Output the (X, Y) coordinate of the center of the cell containing the given text.  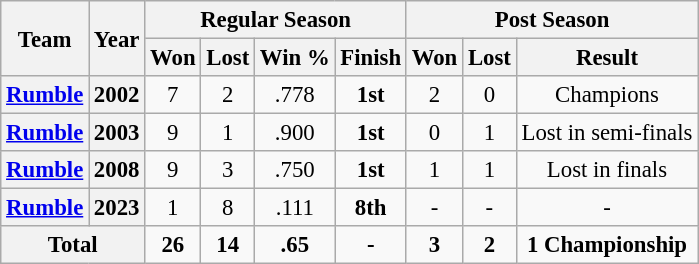
1 Championship (606, 245)
8 (228, 208)
Post Season (552, 20)
Finish (370, 58)
Total (73, 245)
Lost in semi-finals (606, 133)
.750 (295, 170)
.65 (295, 245)
2008 (117, 170)
2023 (117, 208)
2003 (117, 133)
Result (606, 58)
Champions (606, 95)
2002 (117, 95)
.111 (295, 208)
14 (228, 245)
Lost in finals (606, 170)
Win % (295, 58)
8th (370, 208)
Year (117, 38)
.778 (295, 95)
Regular Season (276, 20)
7 (173, 95)
.900 (295, 133)
26 (173, 245)
Team (45, 38)
